Extract the [x, y] coordinate from the center of the cell holding the provided text.  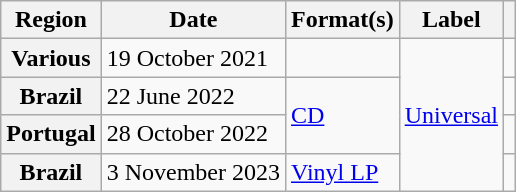
Format(s) [342, 20]
Vinyl LP [342, 172]
22 June 2022 [193, 96]
Date [193, 20]
Various [51, 58]
CD [342, 115]
Universal [451, 115]
19 October 2021 [193, 58]
3 November 2023 [193, 172]
Portugal [51, 134]
Label [451, 20]
Region [51, 20]
28 October 2022 [193, 134]
